For the text-containing cell, return its midpoint in [x, y] coordinate format. 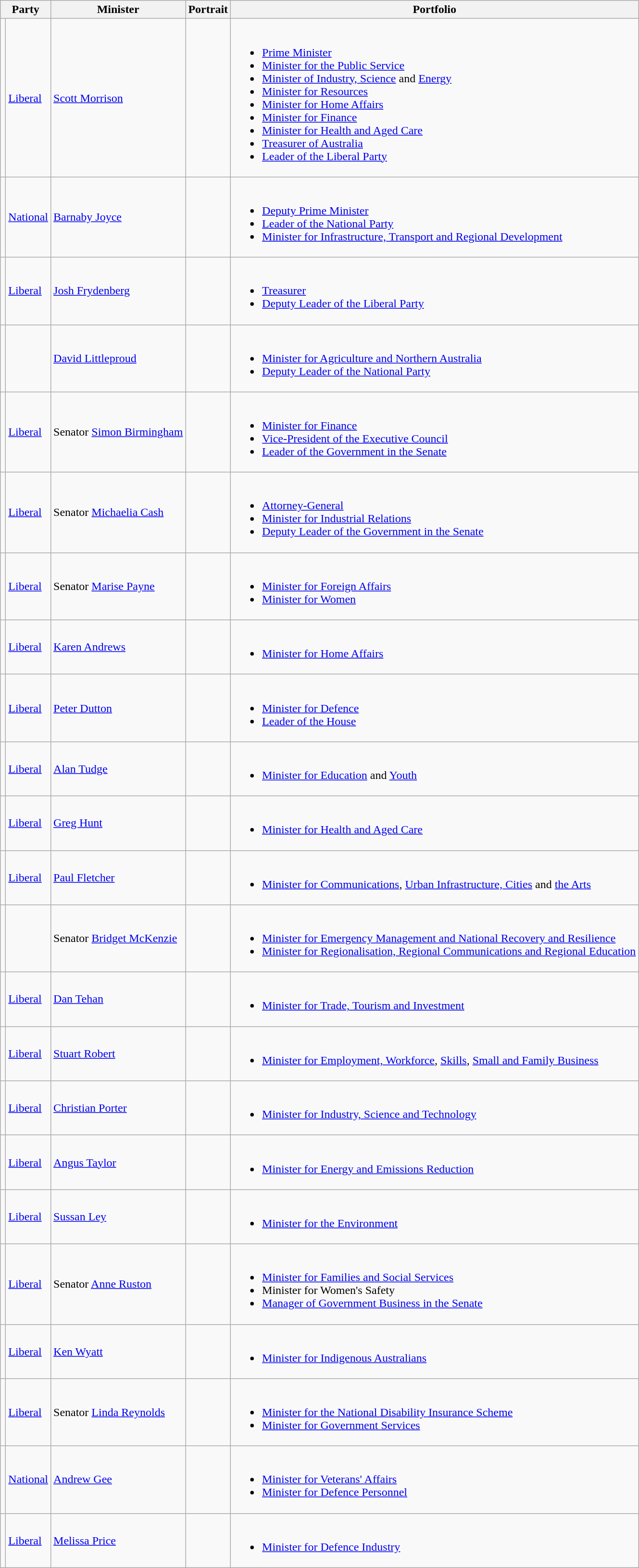
Senator Michaelia Cash [118, 513]
Minister for Education and Youth [435, 768]
Melissa Price [118, 1541]
Minister for Industry, Science and Technology [435, 1108]
Minister for Indigenous Australians [435, 1351]
Alan Tudge [118, 768]
Minister for Energy and Emissions Reduction [435, 1163]
Christian Porter [118, 1108]
Minister for Foreign AffairsMinister for Women [435, 586]
Minister for DefenceLeader of the House [435, 708]
Attorney-GeneralMinister for Industrial RelationsDeputy Leader of the Government in the Senate [435, 513]
TreasurerDeputy Leader of the Liberal Party [435, 291]
Minister for the National Disability Insurance SchemeMinister for Government Services [435, 1412]
Senator Simon Birmingham [118, 432]
Barnaby Joyce [118, 217]
Minister for the Environment [435, 1217]
Paul Fletcher [118, 877]
Minister for Employment, Workforce, Skills, Small and Family Business [435, 1054]
Party [26, 10]
Minister for Communications, Urban Infrastructure, Cities and the Arts [435, 877]
Minister for Agriculture and Northern AustraliaDeputy Leader of the National Party [435, 358]
Senator Bridget McKenzie [118, 939]
Senator Anne Ruston [118, 1284]
Portfolio [435, 10]
Minister [118, 10]
Minister for Home Affairs [435, 647]
Minister for FinanceVice-President of the Executive CouncilLeader of the Government in the Senate [435, 432]
Greg Hunt [118, 823]
Minister for Emergency Management and National Recovery and ResilienceMinister for Regionalisation, Regional Communications and Regional Education [435, 939]
Minister for Defence Industry [435, 1541]
Deputy Prime MinisterLeader of the National PartyMinister for Infrastructure, Transport and Regional Development [435, 217]
Angus Taylor [118, 1163]
Peter Dutton [118, 708]
Scott Morrison [118, 98]
Stuart Robert [118, 1054]
Ken Wyatt [118, 1351]
Josh Frydenberg [118, 291]
Minister for Families and Social ServicesMinister for Women's SafetyManager of Government Business in the Senate [435, 1284]
Minister for Veterans' AffairsMinister for Defence Personnel [435, 1480]
David Littleproud [118, 358]
Senator Linda Reynolds [118, 1412]
Dan Tehan [118, 999]
Sussan Ley [118, 1217]
Minister for Health and Aged Care [435, 823]
Minister for Trade, Tourism and Investment [435, 999]
Portrait [208, 10]
Andrew Gee [118, 1480]
Karen Andrews [118, 647]
Senator Marise Payne [118, 586]
